Search for the cell housing the specified text and yield its (X, Y) center coordinate. 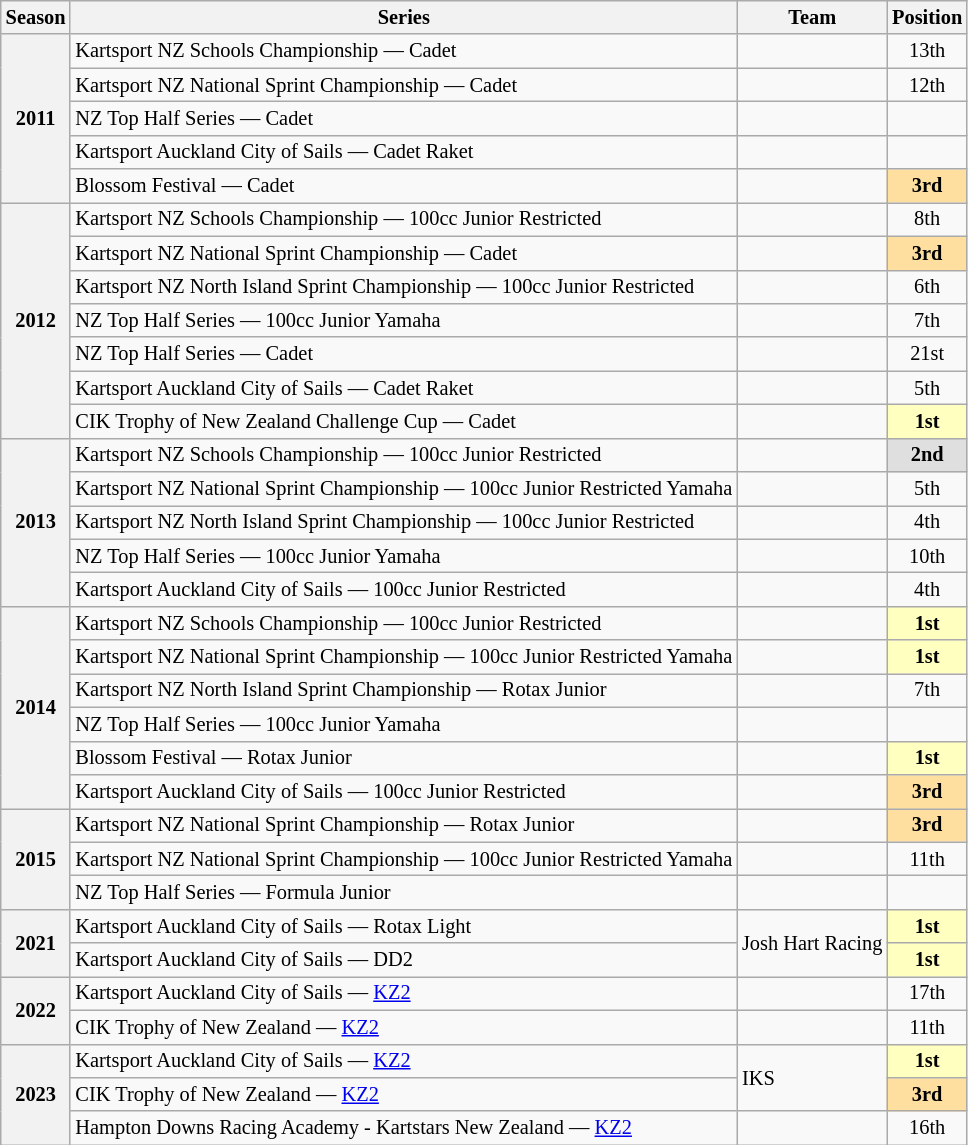
2nd (927, 455)
Blossom Festival — Cadet (404, 186)
Team (812, 17)
2013 (36, 522)
Series (404, 17)
2015 (36, 858)
Kartsport NZ National Sprint Championship — Rotax Junior (404, 825)
Hampton Downs Racing Academy - Kartstars New Zealand — KZ2 (404, 1128)
13th (927, 51)
2022 (36, 1010)
2023 (36, 1094)
CIK Trophy of New Zealand Challenge Cup — Cadet (404, 421)
Kartsport NZ Schools Championship — Cadet (404, 51)
6th (927, 287)
Josh Hart Racing (812, 942)
16th (927, 1128)
2014 (36, 707)
17th (927, 993)
8th (927, 219)
Position (927, 17)
Season (36, 17)
21st (927, 354)
Kartsport Auckland City of Sails — Rotax Light (404, 926)
Blossom Festival — Rotax Junior (404, 758)
Kartsport NZ North Island Sprint Championship — Rotax Junior (404, 690)
2011 (36, 118)
10th (927, 556)
2021 (36, 942)
Kartsport Auckland City of Sails — DD2 (404, 960)
12th (927, 85)
NZ Top Half Series — Formula Junior (404, 892)
2012 (36, 320)
IKS (812, 1078)
